Provide the (X, Y) coordinate of the cell's center where the given text is located.  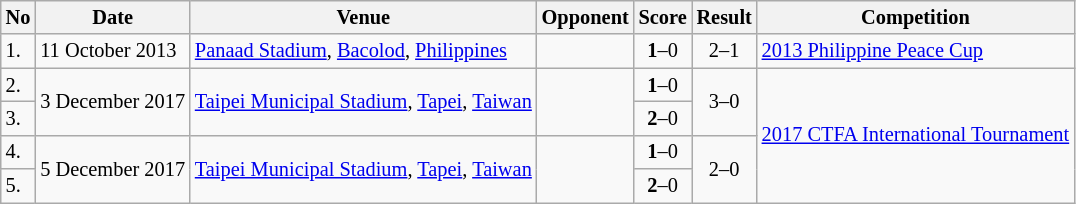
2013 Philippine Peace Cup (916, 51)
3. (18, 118)
Opponent (586, 17)
No (18, 17)
Score (663, 17)
5. (18, 186)
2. (18, 85)
11 October 2013 (112, 51)
Competition (916, 17)
2017 CTFA International Tournament (916, 136)
Panaad Stadium, Bacolod, Philippines (364, 51)
5 December 2017 (112, 168)
Date (112, 17)
Venue (364, 17)
3–0 (724, 102)
1. (18, 51)
2–1 (724, 51)
3 December 2017 (112, 102)
4. (18, 152)
Result (724, 17)
